Scan for the cell matching the given text and deliver its (X, Y) coordinate at center. 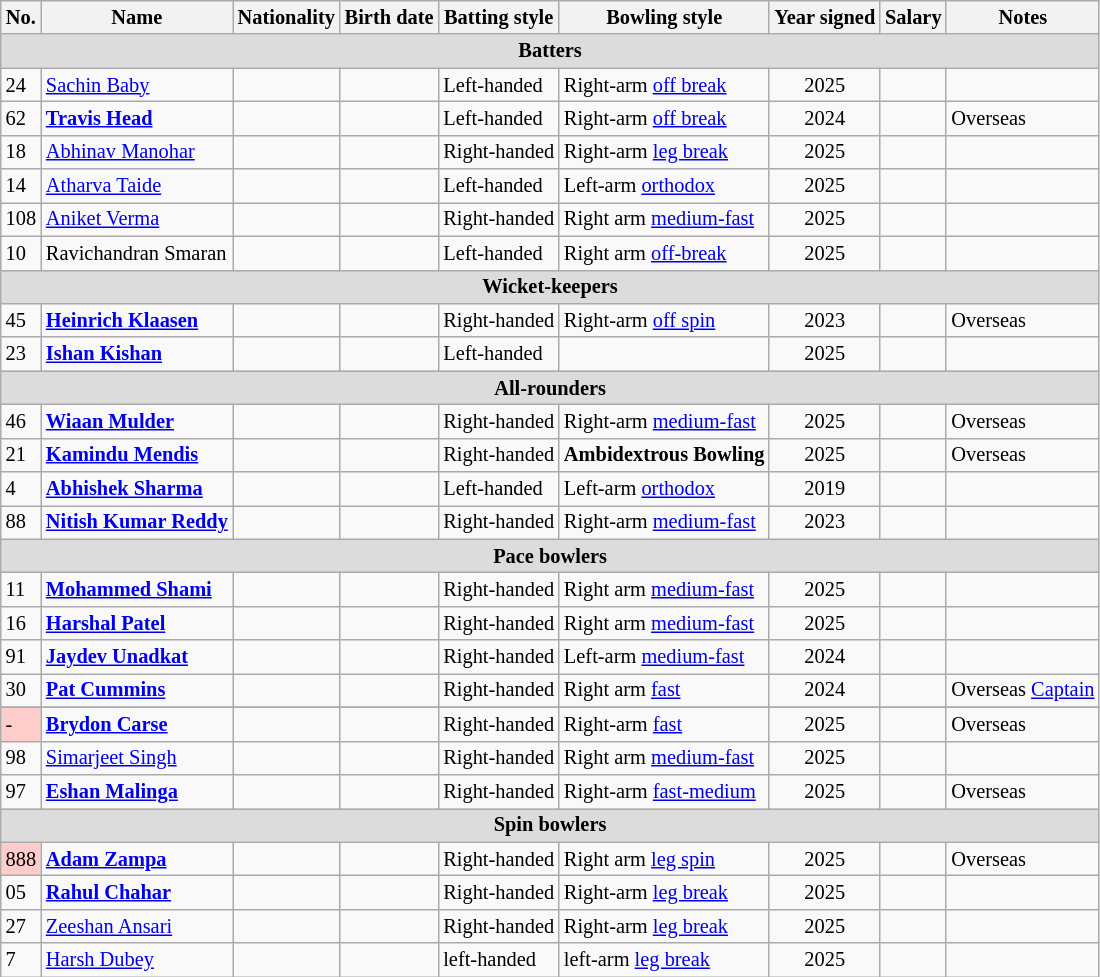
Overseas Captain (1022, 690)
left-handed (498, 960)
888 (21, 859)
Pace bowlers (550, 556)
46 (21, 421)
30 (21, 690)
left-arm leg break (664, 960)
Birth date (390, 17)
Right-arm fast (664, 724)
Abhishek Sharma (137, 489)
Nitish Kumar Reddy (137, 522)
Bowling style (664, 17)
Left-arm medium-fast (664, 657)
2019 (824, 489)
Eshan Malinga (137, 791)
Right arm fast (664, 690)
Name (137, 17)
18 (21, 152)
Sachin Baby (137, 85)
97 (21, 791)
14 (21, 186)
Spin bowlers (550, 825)
Pat Cummins (137, 690)
Salary (913, 17)
No. (21, 17)
Wicket-keepers (550, 287)
21 (21, 455)
All-rounders (550, 388)
Travis Head (137, 118)
11 (21, 589)
Atharva Taide (137, 186)
24 (21, 85)
Batting style (498, 17)
16 (21, 623)
Kamindu Mendis (137, 455)
Harshal Patel (137, 623)
Right-arm off spin (664, 320)
- (21, 724)
Rahul Chahar (137, 892)
Ishan Kishan (137, 354)
88 (21, 522)
Adam Zampa (137, 859)
Nationality (286, 17)
98 (21, 758)
Ambidextrous Bowling (664, 455)
Brydon Carse (137, 724)
Mohammed Shami (137, 589)
Zeeshan Ansari (137, 926)
Right arm off-break (664, 253)
27 (21, 926)
Right arm leg spin (664, 859)
Year signed (824, 17)
Abhinav Manohar (137, 152)
10 (21, 253)
45 (21, 320)
108 (21, 219)
62 (21, 118)
05 (21, 892)
7 (21, 960)
Harsh Dubey (137, 960)
Wiaan Mulder (137, 421)
Right-arm fast-medium (664, 791)
4 (21, 489)
Jaydev Unadkat (137, 657)
Notes (1022, 17)
Heinrich Klaasen (137, 320)
Simarjeet Singh (137, 758)
Batters (550, 51)
91 (21, 657)
23 (21, 354)
Aniket Verma (137, 219)
Ravichandran Smaran (137, 253)
